Find where the given text appears and provide that cell's center as [X, Y] coordinate. 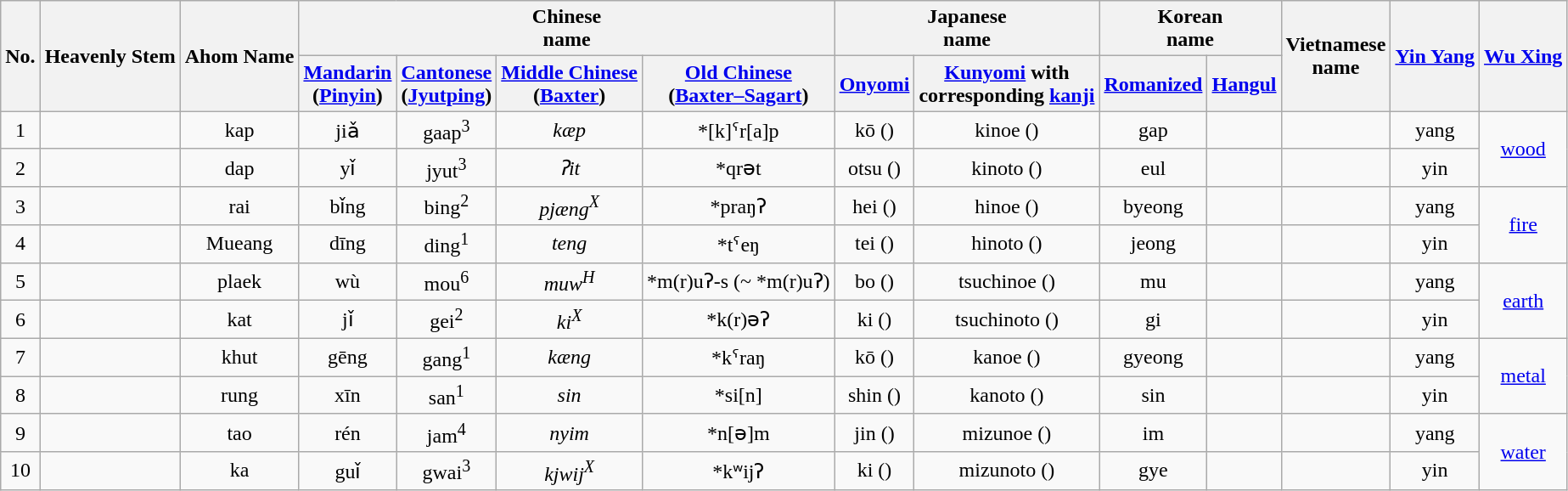
ka [239, 471]
muwH [570, 282]
jam4 [447, 433]
gang1 [447, 357]
*praŋʔ [739, 206]
bo () [874, 282]
Romanized [1153, 83]
tsuchinoe () [1007, 282]
hinoe () [1007, 206]
wood [1523, 150]
*tˤeŋ [739, 245]
No. [20, 56]
*kˤraŋ [739, 357]
metal [1523, 375]
gēng [348, 357]
Middle Chinese(Baxter) [570, 83]
rén [348, 433]
5 [20, 282]
mizunoto () [1007, 471]
san1 [447, 396]
Yin Yang [1435, 56]
tsuchinoto () [1007, 319]
water [1523, 452]
nyim [570, 433]
jyut3 [447, 168]
kæp [570, 131]
byeong [1153, 206]
*k(r)əʔ [739, 319]
kiX [570, 319]
kap [239, 131]
kjwijX [570, 471]
kanoe () [1007, 357]
im [1153, 433]
jǐ [348, 319]
2 [20, 168]
pjængX [570, 206]
Kunyomi withcorresponding kanji [1007, 83]
kinoto () [1007, 168]
gap [1153, 131]
*[k]ˤr[a]p [739, 131]
shin () [874, 396]
6 [20, 319]
gye [1153, 471]
Hangul [1245, 83]
jeong [1153, 245]
Ahom Name [239, 56]
Chinesename [567, 29]
kanoto () [1007, 396]
ʔit [570, 168]
mizunoe () [1007, 433]
Cantonese(Jyutping) [447, 83]
*si[n] [739, 396]
Wu Xing [1523, 56]
Vietnamesename [1336, 56]
3 [20, 206]
Heavenly Stem [110, 56]
9 [20, 433]
gei2 [447, 319]
teng [570, 245]
bing2 [447, 206]
gaap3 [447, 131]
gi [1153, 319]
gyeong [1153, 357]
rai [239, 206]
xīn [348, 396]
Mandarin(Pinyin) [348, 83]
khut [239, 357]
jiǎ [348, 131]
ding1 [447, 245]
dīng [348, 245]
*kʷijʔ [739, 471]
eul [1153, 168]
tei () [874, 245]
earth [1523, 301]
rung [239, 396]
4 [20, 245]
Japanesename [967, 29]
tao [239, 433]
kinoe () [1007, 131]
bǐng [348, 206]
10 [20, 471]
*qrət [739, 168]
jin () [874, 433]
Old Chinese(Baxter–Sagart) [739, 83]
7 [20, 357]
plaek [239, 282]
8 [20, 396]
kæng [570, 357]
Onyomi [874, 83]
mou6 [447, 282]
Koreanname [1190, 29]
kat [239, 319]
otsu () [874, 168]
guǐ [348, 471]
dap [239, 168]
gwai3 [447, 471]
wù [348, 282]
hinoto () [1007, 245]
*n[ə]m [739, 433]
Mueang [239, 245]
*m(r)uʔ-s (~ *m(r)uʔ) [739, 282]
yǐ [348, 168]
mu [1153, 282]
fire [1523, 224]
hei () [874, 206]
1 [20, 131]
